Pinpoint the cell where the given text exists, returning its (x, y) midpoint coordinate. 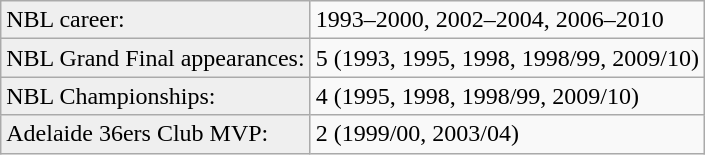
NBL Championships: (156, 96)
4 (1995, 1998, 1998/99, 2009/10) (507, 96)
2 (1999/00, 2003/04) (507, 134)
NBL Grand Final appearances: (156, 58)
NBL career: (156, 20)
1993–2000, 2002–2004, 2006–2010 (507, 20)
Adelaide 36ers Club MVP: (156, 134)
5 (1993, 1995, 1998, 1998/99, 2009/10) (507, 58)
